Identify which cell holds the provided text, then report its (X, Y) central coordinate. 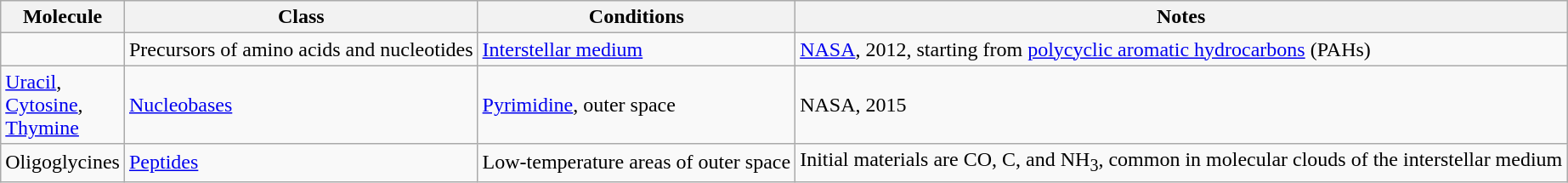
Pyrimidine, outer space (637, 105)
Initial materials are CO, C, and NH3, common in molecular clouds of the interstellar medium (1181, 163)
Oligoglycines (63, 163)
NASA, 2012, starting from polycyclic aromatic hydrocarbons (PAHs) (1181, 49)
Uracil,Cytosine,Thymine (63, 105)
Interstellar medium (637, 49)
Conditions (637, 17)
Precursors of amino acids and nucleotides (301, 49)
Notes (1181, 17)
Low-temperature areas of outer space (637, 163)
Peptides (301, 163)
Nucleobases (301, 105)
Molecule (63, 17)
NASA, 2015 (1181, 105)
Class (301, 17)
